For the text-containing cell, return its midpoint in [x, y] coordinate format. 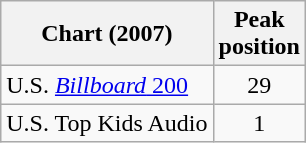
Peak position [259, 34]
1 [259, 123]
29 [259, 85]
U.S. Billboard 200 [107, 85]
U.S. Top Kids Audio [107, 123]
Chart (2007) [107, 34]
